Return the (x, y) coordinate for the center point of the cell that contains the specified text.  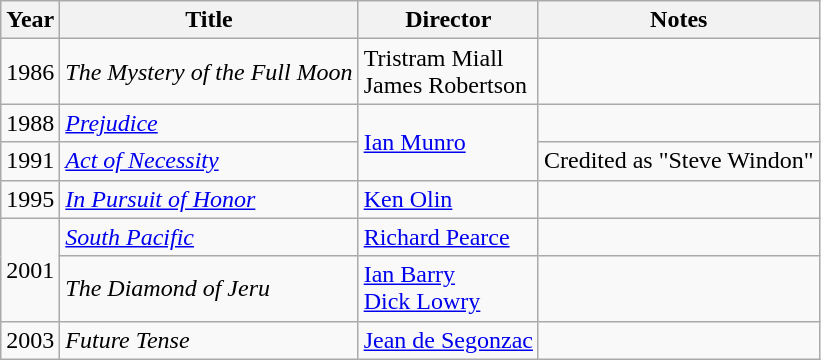
Tristram MiallJames Robertson (448, 72)
Act of Necessity (209, 161)
South Pacific (209, 237)
1986 (30, 72)
2001 (30, 270)
Title (209, 20)
The Diamond of Jeru (209, 288)
2003 (30, 340)
Director (448, 20)
1991 (30, 161)
Jean de Segonzac (448, 340)
Ian Munro (448, 142)
Future Tense (209, 340)
Prejudice (209, 123)
In Pursuit of Honor (209, 199)
1995 (30, 199)
1988 (30, 123)
Ken Olin (448, 199)
Richard Pearce (448, 237)
Ian BarryDick Lowry (448, 288)
Year (30, 20)
Credited as "Steve Windon" (678, 161)
The Mystery of the Full Moon (209, 72)
Notes (678, 20)
